Identify which cell holds the provided text, then report its (x, y) central coordinate. 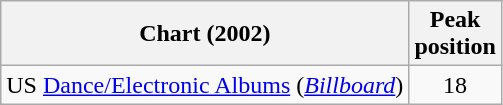
US Dance/Electronic Albums (Billboard) (205, 85)
Peakposition (455, 34)
Chart (2002) (205, 34)
18 (455, 85)
